Find where the given text appears and provide that cell's center as (X, Y) coordinate. 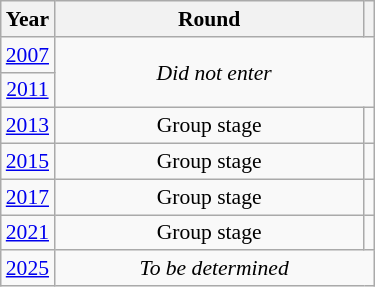
Round (209, 19)
To be determined (214, 269)
Did not enter (214, 72)
2025 (28, 269)
Year (28, 19)
2013 (28, 126)
2015 (28, 162)
2017 (28, 197)
2021 (28, 233)
2007 (28, 55)
2011 (28, 90)
